Return [x, y] of the center of cell containing provided text 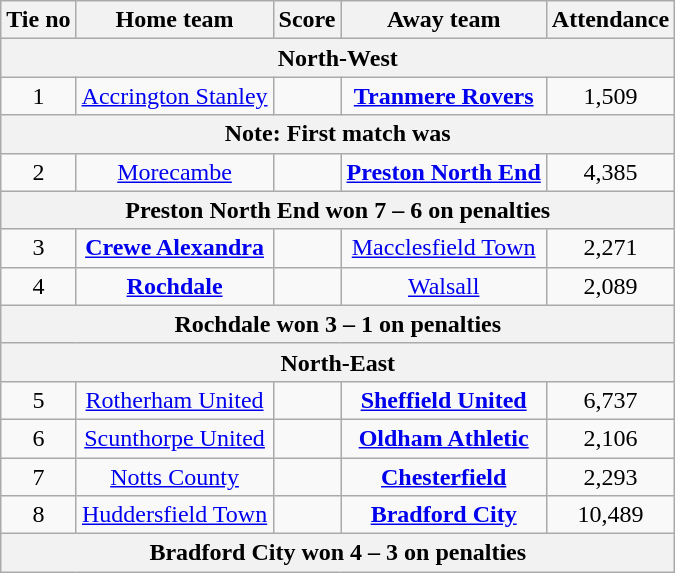
Rochdale [174, 286]
3 [38, 248]
1,509 [610, 96]
Tranmere Rovers [444, 96]
Bradford City [444, 515]
Notts County [174, 477]
2,106 [610, 438]
North-East [338, 362]
4 [38, 286]
2,271 [610, 248]
6,737 [610, 400]
North-West [338, 58]
Chesterfield [444, 477]
2,089 [610, 286]
7 [38, 477]
4,385 [610, 172]
Bradford City won 4 – 3 on penalties [338, 553]
Rochdale won 3 – 1 on penalties [338, 324]
Away team [444, 20]
Sheffield United [444, 400]
Home team [174, 20]
5 [38, 400]
2,293 [610, 477]
Scunthorpe United [174, 438]
2 [38, 172]
Oldham Athletic [444, 438]
8 [38, 515]
Crewe Alexandra [174, 248]
Rotherham United [174, 400]
Walsall [444, 286]
10,489 [610, 515]
Note: First match was [338, 134]
Score [307, 20]
Huddersfield Town [174, 515]
Attendance [610, 20]
Morecambe [174, 172]
Preston North End [444, 172]
1 [38, 96]
6 [38, 438]
Tie no [38, 20]
Preston North End won 7 – 6 on penalties [338, 210]
Accrington Stanley [174, 96]
Macclesfield Town [444, 248]
